Determine the (X, Y) coordinate at the center of the cell enclosing the given text.  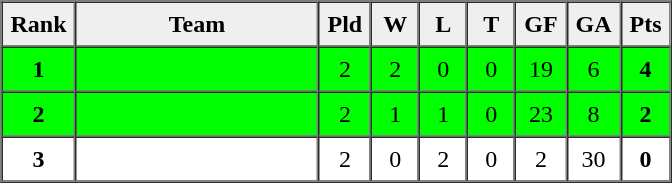
Pld (346, 24)
L (443, 24)
GA (594, 24)
6 (594, 68)
19 (540, 68)
30 (594, 158)
W (395, 24)
Rank (39, 24)
Pts (646, 24)
8 (594, 114)
GF (540, 24)
T (491, 24)
Team (198, 24)
4 (646, 68)
23 (540, 114)
3 (39, 158)
